Search for the cell housing the specified text and yield its [X, Y] center coordinate. 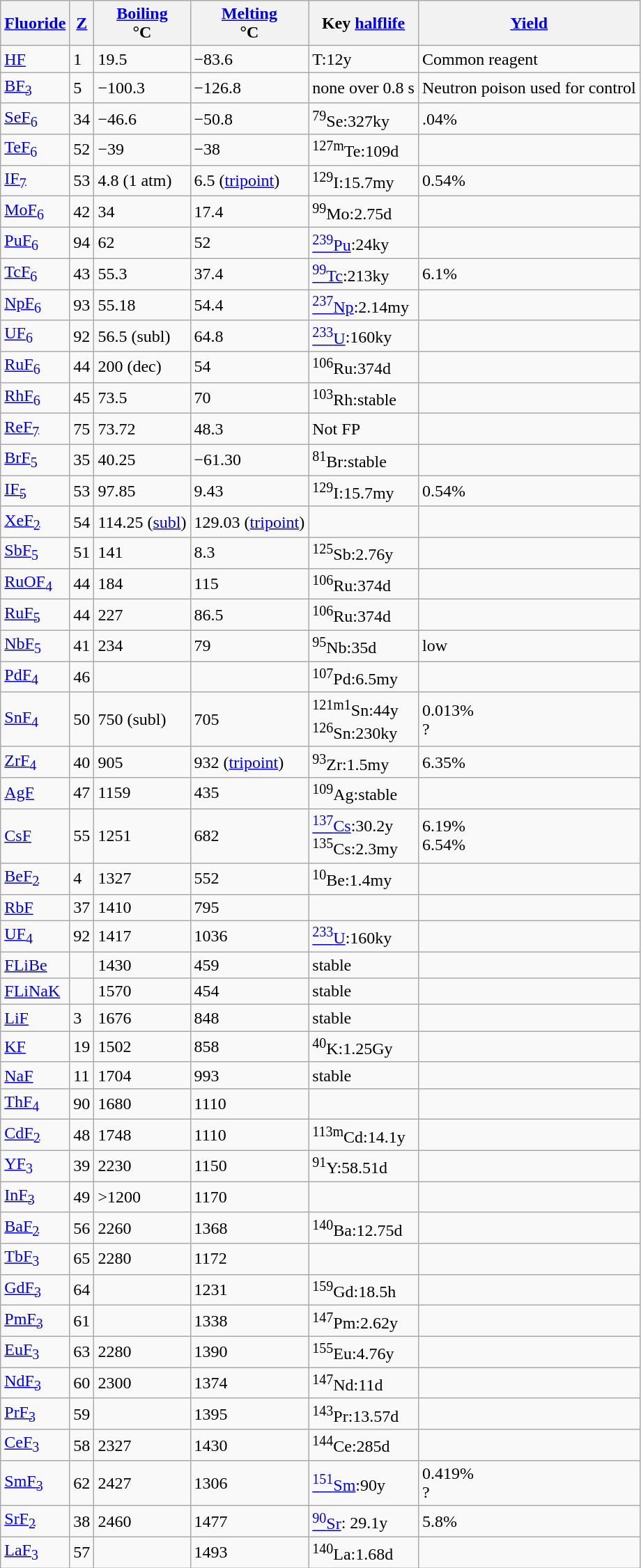
Yield [529, 24]
KF [35, 1047]
143Pr:13.57d [364, 1413]
151Sm:90y [364, 1483]
SnF4 [35, 719]
113mCd:14.1y [364, 1135]
40 [82, 762]
49 [82, 1197]
Neutron poison used for control [529, 88]
1172 [249, 1259]
low [529, 646]
BeF2 [35, 879]
−50.8 [249, 118]
PmF3 [35, 1322]
115 [249, 583]
59 [82, 1413]
200 (dec) [142, 368]
35 [82, 460]
ReF7 [35, 429]
6.5 (tripoint) [249, 181]
848 [249, 1018]
9.43 [249, 492]
40.25 [142, 460]
1 [82, 59]
60 [82, 1383]
93Zr:1.5my [364, 762]
750 (subl) [142, 719]
144Ce:285d [364, 1445]
SmF3 [35, 1483]
CsF [35, 836]
435 [249, 794]
ThF4 [35, 1104]
0.419%? [529, 1483]
0.013%? [529, 719]
6.19%6.54% [529, 836]
79 [249, 646]
IF7 [35, 181]
39 [82, 1166]
.04% [529, 118]
1417 [142, 936]
SeF6 [35, 118]
19 [82, 1047]
42 [82, 212]
UF4 [35, 936]
137Cs:30.2y135Cs:2.3my [364, 836]
−38 [249, 150]
NpF6 [35, 305]
MoF6 [35, 212]
>1200 [142, 1197]
BF3 [35, 88]
552 [249, 879]
6.1% [529, 274]
4 [82, 879]
705 [249, 719]
73.5 [142, 398]
NaF [35, 1075]
55.3 [142, 274]
SbF5 [35, 553]
4.8 (1 atm) [142, 181]
56 [82, 1228]
454 [249, 991]
NdF3 [35, 1383]
905 [142, 762]
10Be:1.4my [364, 879]
CeF3 [35, 1445]
46 [82, 677]
6.35% [529, 762]
459 [249, 965]
2327 [142, 1445]
93 [82, 305]
Common reagent [529, 59]
73.72 [142, 429]
11 [82, 1075]
79Se:327ky [364, 118]
61 [82, 1322]
NbF5 [35, 646]
1170 [249, 1197]
SrF2 [35, 1522]
2427 [142, 1483]
1327 [142, 879]
YF3 [35, 1166]
8.3 [249, 553]
1395 [249, 1413]
932 (tripoint) [249, 762]
1150 [249, 1166]
107Pd:6.5my [364, 677]
41 [82, 646]
795 [249, 907]
147Nd:11d [364, 1383]
RbF [35, 907]
57 [82, 1553]
237Np:2.14my [364, 305]
FLiBe [35, 965]
99Mo:2.75d [364, 212]
1159 [142, 794]
1231 [249, 1289]
1338 [249, 1322]
227 [142, 616]
2260 [142, 1228]
RuF6 [35, 368]
64 [82, 1289]
125Sb:2.76y [364, 553]
86.5 [249, 616]
234 [142, 646]
159Gd:18.5h [364, 1289]
2460 [142, 1522]
51 [82, 553]
RuF5 [35, 616]
1680 [142, 1104]
858 [249, 1047]
2230 [142, 1166]
1410 [142, 907]
682 [249, 836]
993 [249, 1075]
70 [249, 398]
1704 [142, 1075]
40K:1.25Gy [364, 1047]
TeF6 [35, 150]
48 [82, 1135]
Key halflife [364, 24]
19.5 [142, 59]
94 [82, 242]
103Rh:stable [364, 398]
CdF2 [35, 1135]
184 [142, 583]
1251 [142, 836]
IF5 [35, 492]
1570 [142, 991]
Boiling°C [142, 24]
65 [82, 1259]
64.8 [249, 336]
147Pm:2.62y [364, 1322]
47 [82, 794]
75 [82, 429]
1306 [249, 1483]
−61.30 [249, 460]
BaF2 [35, 1228]
56.5 (subl) [142, 336]
EuF3 [35, 1352]
FLiNaK [35, 991]
50 [82, 719]
none over 0.8 s [364, 88]
LaF3 [35, 1553]
1036 [249, 936]
PdF4 [35, 677]
1502 [142, 1047]
3 [82, 1018]
81Br:stable [364, 460]
127mTe:109d [364, 150]
99Tc:213ky [364, 274]
1493 [249, 1553]
TcF6 [35, 274]
Z [82, 24]
91Y:58.51d [364, 1166]
90 [82, 1104]
37 [82, 907]
58 [82, 1445]
−39 [142, 150]
RuOF4 [35, 583]
17.4 [249, 212]
48.3 [249, 429]
Fluoride [35, 24]
HF [35, 59]
43 [82, 274]
55.18 [142, 305]
55 [82, 836]
1676 [142, 1018]
Melting°C [249, 24]
63 [82, 1352]
1368 [249, 1228]
155Eu:4.76y [364, 1352]
PuF6 [35, 242]
1374 [249, 1383]
5 [82, 88]
RhF6 [35, 398]
PrF3 [35, 1413]
90Sr: 29.1y [364, 1522]
−126.8 [249, 88]
GdF3 [35, 1289]
UF6 [35, 336]
InF3 [35, 1197]
1477 [249, 1522]
2300 [142, 1383]
109Ag:stable [364, 794]
T:12y [364, 59]
−100.3 [142, 88]
BrF5 [35, 460]
Not FP [364, 429]
5.8% [529, 1522]
ZrF4 [35, 762]
AgF [35, 794]
129.03 (tripoint) [249, 522]
−83.6 [249, 59]
140Ba:12.75d [364, 1228]
140La:1.68d [364, 1553]
54.4 [249, 305]
114.25 (subl) [142, 522]
45 [82, 398]
XeF2 [35, 522]
239Pu:24ky [364, 242]
37.4 [249, 274]
121m1Sn:44y126Sn:230ky [364, 719]
1748 [142, 1135]
−46.6 [142, 118]
95Nb:35d [364, 646]
38 [82, 1522]
97.85 [142, 492]
141 [142, 553]
LiF [35, 1018]
1390 [249, 1352]
TbF3 [35, 1259]
